Output the [X, Y] coordinate of the center of the cell containing the given text.  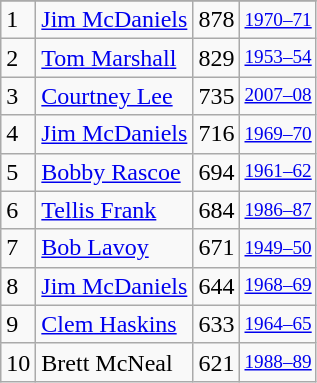
Clem Haskins [114, 324]
4 [18, 134]
694 [216, 172]
Bob Lavoy [114, 248]
Bobby Rascoe [114, 172]
1953–54 [278, 58]
829 [216, 58]
2 [18, 58]
Tellis Frank [114, 210]
671 [216, 248]
1970–71 [278, 20]
684 [216, 210]
1969–70 [278, 134]
Courtney Lee [114, 96]
716 [216, 134]
8 [18, 286]
1949–50 [278, 248]
10 [18, 362]
878 [216, 20]
Brett McNeal [114, 362]
3 [18, 96]
644 [216, 286]
735 [216, 96]
2007–08 [278, 96]
621 [216, 362]
1986–87 [278, 210]
1968–69 [278, 286]
633 [216, 324]
7 [18, 248]
1 [18, 20]
9 [18, 324]
1964–65 [278, 324]
5 [18, 172]
Tom Marshall [114, 58]
1961–62 [278, 172]
6 [18, 210]
1988–89 [278, 362]
